Provide the (x, y) coordinate of the cell's center where the given text is located.  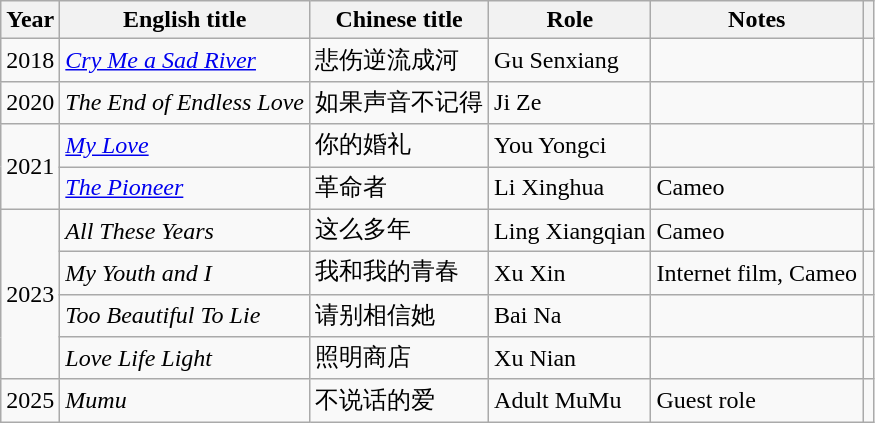
Li Xinghua (570, 188)
2020 (30, 102)
请别相信她 (400, 316)
Mumu (185, 400)
The End of Endless Love (185, 102)
My Love (185, 146)
2025 (30, 400)
悲伤逆流成河 (400, 60)
Chinese title (400, 20)
You Yongci (570, 146)
照明商店 (400, 358)
2021 (30, 166)
Bai Na (570, 316)
我和我的青春 (400, 274)
Adult MuMu (570, 400)
2023 (30, 294)
你的婚礼 (400, 146)
这么多年 (400, 230)
Internet film, Cameo (757, 274)
Xu Nian (570, 358)
Love Life Light (185, 358)
Gu Senxiang (570, 60)
Too Beautiful To Lie (185, 316)
All These Years (185, 230)
2018 (30, 60)
Notes (757, 20)
Year (30, 20)
不说话的爱 (400, 400)
The Pioneer (185, 188)
Cry Me a Sad River (185, 60)
革命者 (400, 188)
Ji Ze (570, 102)
Guest role (757, 400)
Xu Xin (570, 274)
如果声音不记得 (400, 102)
My Youth and I (185, 274)
Role (570, 20)
English title (185, 20)
Ling Xiangqian (570, 230)
